Find where the given text appears and provide that cell's center as [X, Y] coordinate. 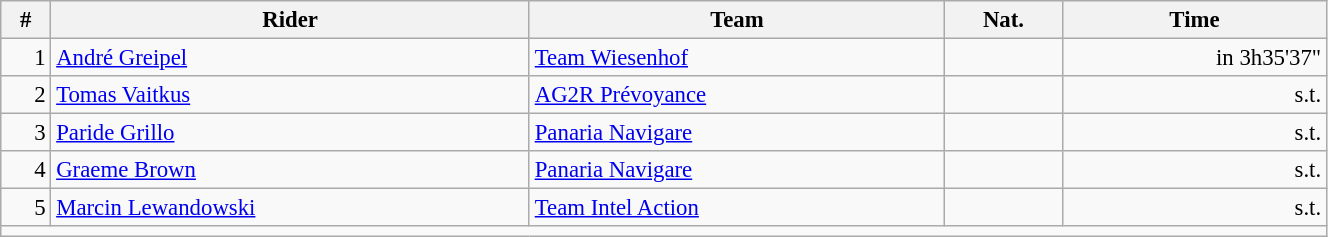
4 [26, 170]
in 3h35'37" [1194, 58]
Rider [290, 20]
# [26, 20]
Team [736, 20]
5 [26, 208]
Team Intel Action [736, 208]
Graeme Brown [290, 170]
Marcin Lewandowski [290, 208]
Time [1194, 20]
André Greipel [290, 58]
Tomas Vaitkus [290, 95]
2 [26, 95]
Nat. [1004, 20]
Team Wiesenhof [736, 58]
3 [26, 133]
AG2R Prévoyance [736, 95]
1 [26, 58]
Paride Grillo [290, 133]
